Extract the (x, y) coordinate from the center of the cell holding the provided text.  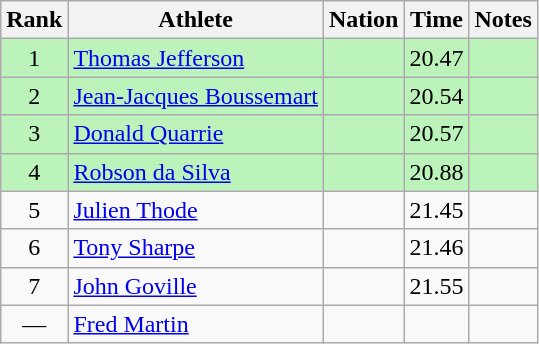
John Goville (196, 286)
3 (34, 134)
20.88 (436, 172)
Thomas Jefferson (196, 58)
Julien Thode (196, 210)
21.45 (436, 210)
20.54 (436, 96)
20.57 (436, 134)
Fred Martin (196, 324)
Rank (34, 20)
4 (34, 172)
7 (34, 286)
Robson da Silva (196, 172)
Notes (503, 20)
1 (34, 58)
6 (34, 248)
Time (436, 20)
Athlete (196, 20)
— (34, 324)
2 (34, 96)
20.47 (436, 58)
Donald Quarrie (196, 134)
5 (34, 210)
21.55 (436, 286)
Tony Sharpe (196, 248)
Nation (364, 20)
Jean-Jacques Boussemart (196, 96)
21.46 (436, 248)
